From the cell containing the given text, extract its center point as (x, y) coordinate. 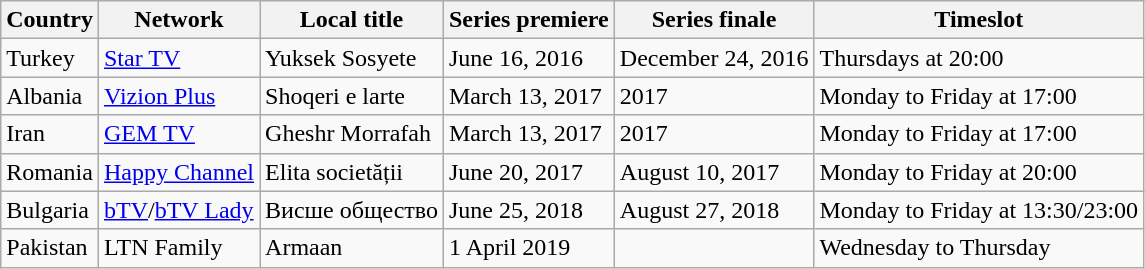
Shoqeri e larte (352, 96)
Country (50, 20)
LTN Family (178, 248)
August 27, 2018 (714, 210)
Yuksek Sosyete (352, 58)
Timeslot (979, 20)
Pakistan (50, 248)
Happy Channel (178, 172)
June 16, 2016 (528, 58)
bTV/bTV Lady (178, 210)
Monday to Friday at 13:30/23:00 (979, 210)
June 20, 2017 (528, 172)
Gheshr Morrafah (352, 134)
Bulgaria (50, 210)
1 April 2019 (528, 248)
December 24, 2016 (714, 58)
Armaan (352, 248)
Elita societății (352, 172)
Monday to Friday at 20:00 (979, 172)
Local title (352, 20)
GEM TV (178, 134)
Iran (50, 134)
Series finale (714, 20)
Romania (50, 172)
Series premiere (528, 20)
Thursdays at 20:00 (979, 58)
June 25, 2018 (528, 210)
Network (178, 20)
Star TV (178, 58)
Turkey (50, 58)
Vizion Plus (178, 96)
Albania (50, 96)
Wednesday to Thursday (979, 248)
Висше общество (352, 210)
August 10, 2017 (714, 172)
